Scan for the cell matching the given text and deliver its [x, y] coordinate at center. 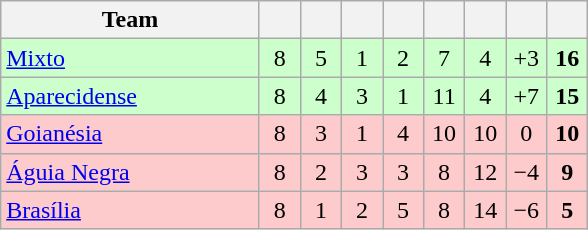
−4 [526, 172]
9 [568, 172]
11 [444, 96]
12 [486, 172]
Goianésia [130, 134]
Mixto [130, 58]
14 [486, 210]
15 [568, 96]
7 [444, 58]
16 [568, 58]
0 [526, 134]
Brasília [130, 210]
−6 [526, 210]
Team [130, 20]
+7 [526, 96]
Águia Negra [130, 172]
Aparecidense [130, 96]
+3 [526, 58]
